Output the (x, y) coordinate of the center of the cell containing the given text.  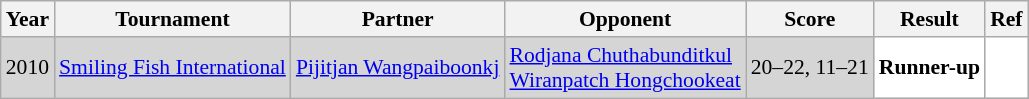
Rodjana Chuthabunditkul Wiranpatch Hongchookeat (624, 68)
2010 (28, 68)
Smiling Fish International (172, 68)
Score (810, 19)
Partner (398, 19)
20–22, 11–21 (810, 68)
Opponent (624, 19)
Result (930, 19)
Tournament (172, 19)
Runner-up (930, 68)
Year (28, 19)
Ref (1006, 19)
Pijitjan Wangpaiboonkj (398, 68)
